Extract the [X, Y] coordinate from the center of the cell holding the provided text.  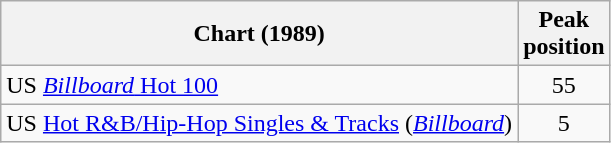
US Hot R&B/Hip-Hop Singles & Tracks (Billboard) [260, 123]
US Billboard Hot 100 [260, 85]
5 [564, 123]
Chart (1989) [260, 34]
Peakposition [564, 34]
55 [564, 85]
